Search for the cell housing the specified text and yield its [X, Y] center coordinate. 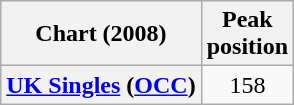
Peakposition [247, 34]
Chart (2008) [101, 34]
158 [247, 85]
UK Singles (OCC) [101, 85]
